Search for the cell housing the specified text and yield its [X, Y] center coordinate. 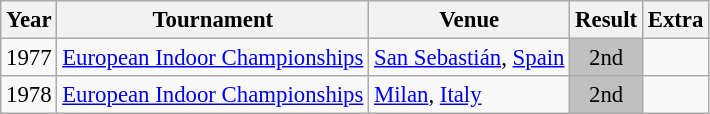
Result [606, 20]
Milan, Italy [470, 95]
Extra [675, 20]
Tournament [213, 20]
Venue [470, 20]
Year [29, 20]
1978 [29, 95]
1977 [29, 58]
San Sebastián, Spain [470, 58]
